Search for the cell housing the specified text and yield its (X, Y) center coordinate. 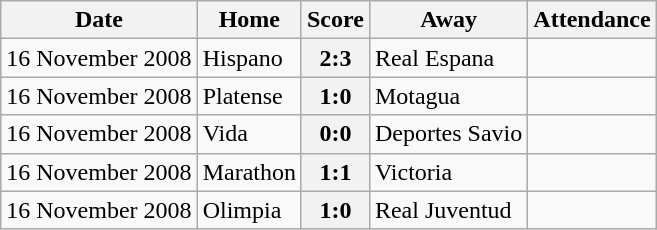
Real Juventud (448, 210)
0:0 (335, 134)
Home (249, 20)
Attendance (592, 20)
Real Espana (448, 58)
Away (448, 20)
Marathon (249, 172)
Hispano (249, 58)
Platense (249, 96)
1:1 (335, 172)
Vida (249, 134)
Victoria (448, 172)
Deportes Savio (448, 134)
Olimpia (249, 210)
2:3 (335, 58)
Date (99, 20)
Score (335, 20)
Motagua (448, 96)
